Locate the cell with the specified text and output its [x, y] center coordinate. 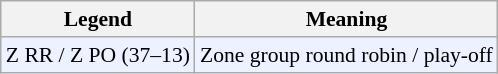
Legend [98, 19]
Zone group round robin / play-off [346, 55]
Meaning [346, 19]
Z RR / Z PO (37–13) [98, 55]
